Output the (X, Y) coordinate of the center of the cell containing the given text.  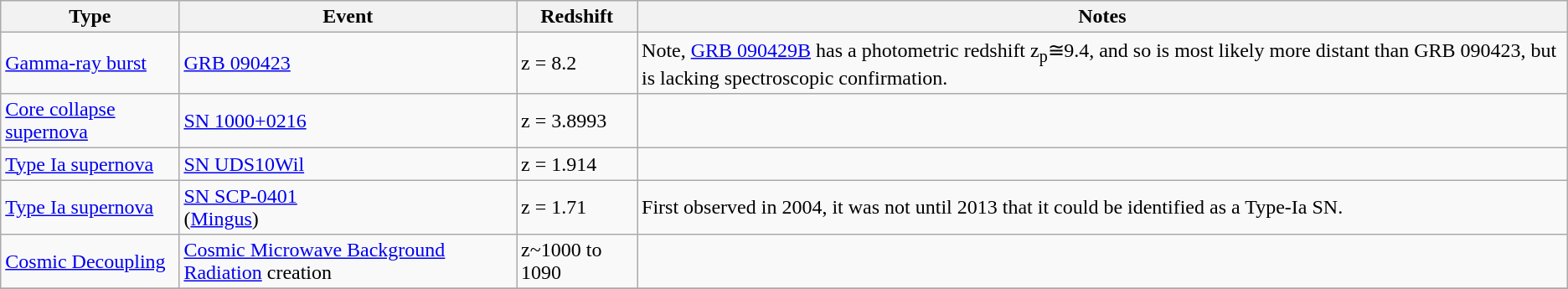
z = 1.71 (577, 208)
z~1000 to 1090 (577, 261)
SN UDS10Wil (348, 164)
Redshift (577, 17)
Note, GRB 090429B has a photometric redshift zp≅9.4, and so is most likely more distant than GRB 090423, but is lacking spectroscopic confirmation. (1102, 64)
SN 1000+0216 (348, 121)
Cosmic Decoupling (90, 261)
First observed in 2004, it was not until 2013 that it could be identified as a Type-Ia SN. (1102, 208)
Core collapse supernova (90, 121)
Event (348, 17)
Cosmic Microwave Background Radiation creation (348, 261)
z = 3.8993 (577, 121)
Gamma-ray burst (90, 64)
Type (90, 17)
z = 8.2 (577, 64)
GRB 090423 (348, 64)
z = 1.914 (577, 164)
SN SCP-0401 (Mingus) (348, 208)
Notes (1102, 17)
